Identify which cell holds the provided text, then report its [x, y] central coordinate. 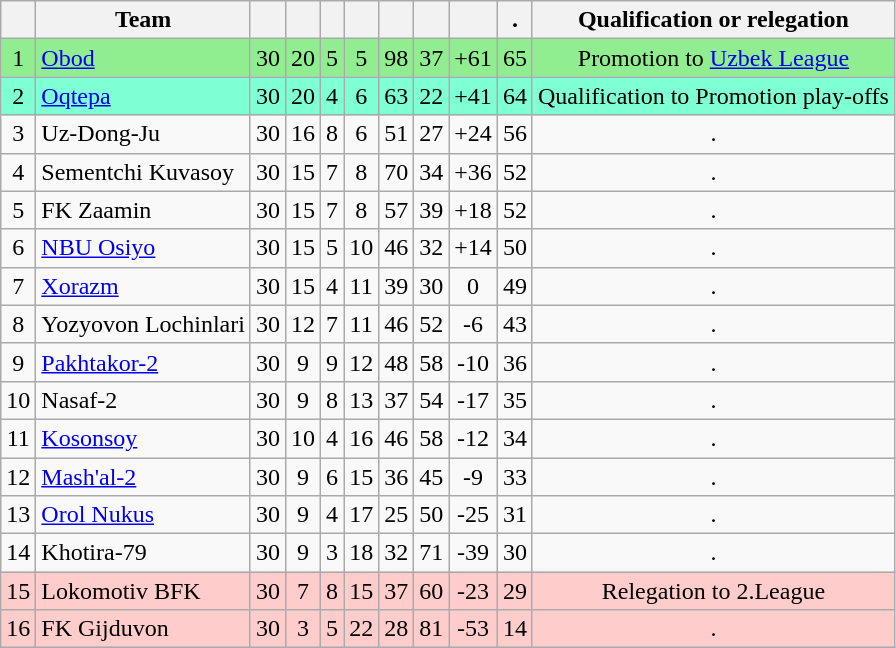
Xorazm [144, 286]
Uz-Dong-Ju [144, 134]
+14 [474, 248]
43 [514, 324]
63 [396, 96]
81 [432, 629]
70 [396, 172]
1 [18, 58]
27 [432, 134]
-23 [474, 591]
48 [396, 362]
Pakhtakor-2 [144, 362]
Orol Nukus [144, 515]
60 [432, 591]
45 [432, 477]
-10 [474, 362]
25 [396, 515]
51 [396, 134]
Relegation to 2.League [713, 591]
-53 [474, 629]
49 [514, 286]
2 [18, 96]
+18 [474, 210]
Team [144, 20]
-25 [474, 515]
Promotion to Uzbek League [713, 58]
+41 [474, 96]
56 [514, 134]
98 [396, 58]
Obod [144, 58]
-39 [474, 553]
18 [362, 553]
71 [432, 553]
65 [514, 58]
+61 [474, 58]
Nasaf-2 [144, 400]
+36 [474, 172]
Oqtepa [144, 96]
33 [514, 477]
+24 [474, 134]
31 [514, 515]
-17 [474, 400]
57 [396, 210]
Qualification to Promotion play-offs [713, 96]
FK Gijduvon [144, 629]
Sementchi Kuvasoy [144, 172]
Yozyovon Lochinlari [144, 324]
Qualification or relegation [713, 20]
29 [514, 591]
FK Zaamin [144, 210]
17 [362, 515]
64 [514, 96]
Khotira-79 [144, 553]
-6 [474, 324]
28 [396, 629]
NBU Osiyo [144, 248]
35 [514, 400]
-12 [474, 438]
Lokomotiv BFK [144, 591]
54 [432, 400]
0 [474, 286]
Mash'al-2 [144, 477]
-9 [474, 477]
Kosonsoy [144, 438]
